Output the (X, Y) coordinate of the center of the cell containing the given text.  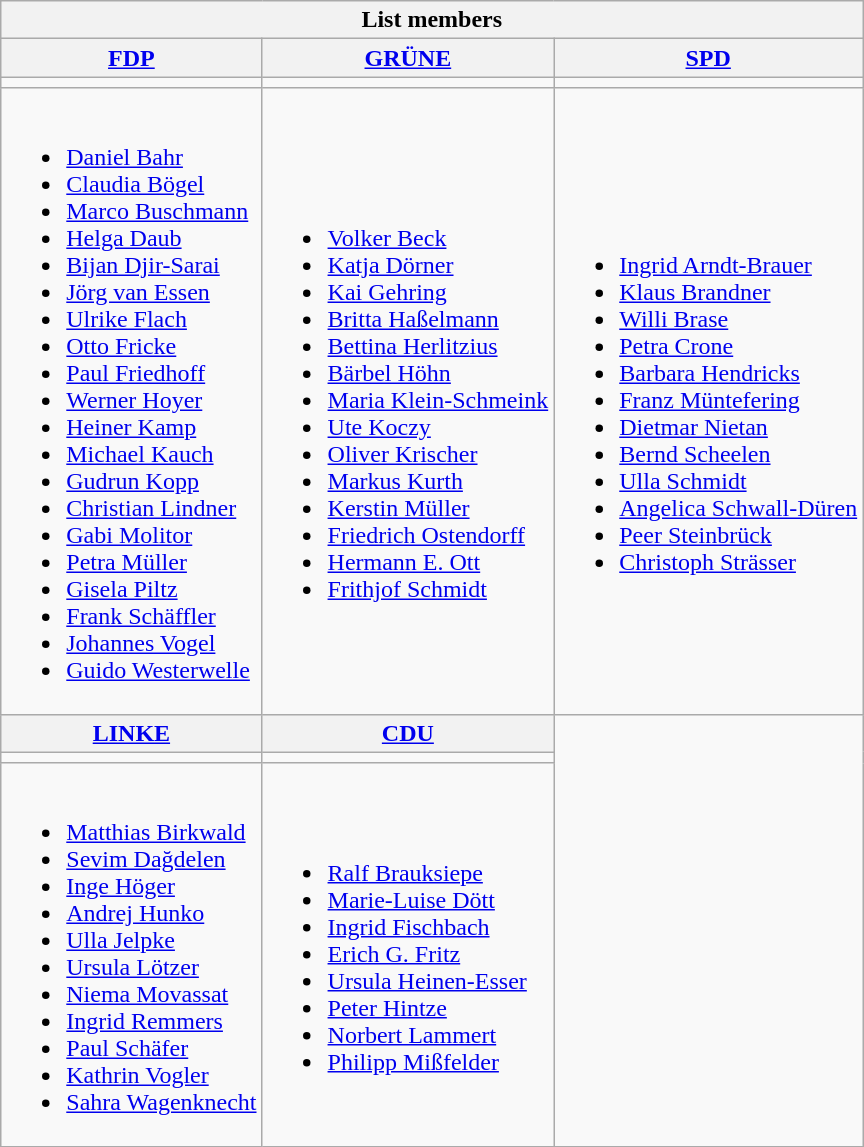
LINKE (132, 733)
Ralf BrauksiepeMarie-Luise DöttIngrid FischbachErich G. FritzUrsula Heinen-EsserPeter HintzeNorbert LammertPhilipp Mißfelder (408, 954)
List members (432, 20)
CDU (408, 733)
SPD (708, 58)
Matthias BirkwaldSevim DağdelenInge HögerAndrej HunkoUlla JelpkeUrsula LötzerNiema MovassatIngrid RemmersPaul SchäferKathrin VoglerSahra Wagenknecht (132, 954)
GRÜNE (408, 58)
FDP (132, 58)
